For the text-containing cell, return its midpoint in (X, Y) coordinate format. 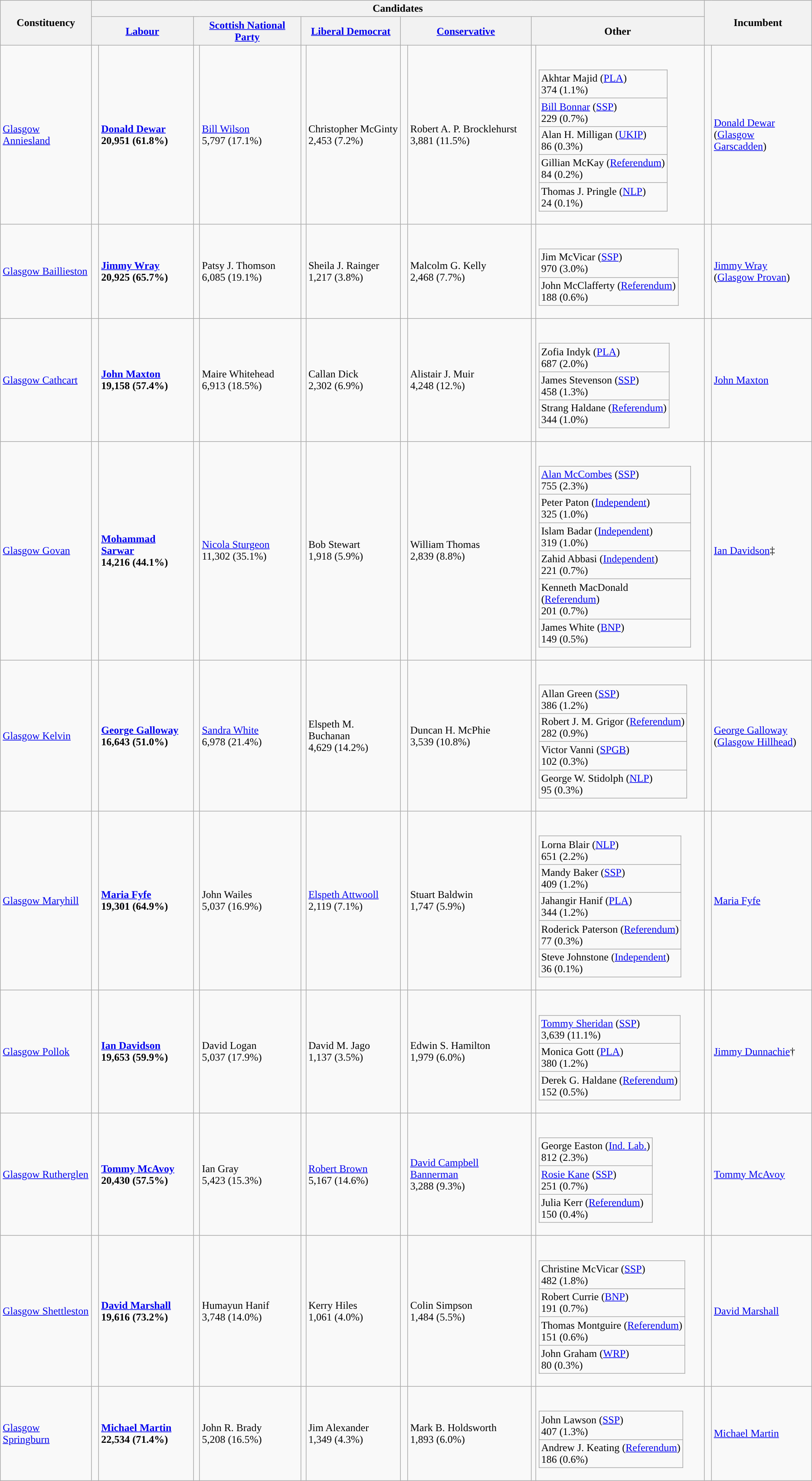
Akhtar Majid (PLA)374 (1.1%) (603, 84)
Bob Stewart1,918 (5.9%) (353, 551)
Constituency (46, 23)
Monica Gott (PLA)380 (1.2%) (609, 1058)
Glasgow Shettleston (46, 1311)
Colin Simpson1,484 (5.5%) (469, 1311)
Glasgow Rutherglen (46, 1175)
Glasgow Cathcart (46, 380)
Ian Davidson‡ (762, 551)
Maria Fyfe19,301 (64.9%) (146, 901)
Sandra White6,978 (21.4%) (250, 736)
Christopher McGinty2,453 (7.2%) (353, 134)
Michael Martin22,534 (71.4%) (146, 1434)
James White (BNP)149 (0.5%) (615, 633)
Jim McVicar (SSP)970 (3.0%) John McClafferty (Referendum)188 (0.6%) (620, 272)
Christine McVicar (SSP)482 (1.8%) Robert Currie (BNP)191 (0.7%) Thomas Montguire (Referendum)151 (0.6%) John Graham (WRP)80 (0.3%) (620, 1311)
Glasgow Baillieston (46, 272)
John Wailes5,037 (16.9%) (250, 901)
David M. Jago1,137 (3.5%) (353, 1052)
John Lawson (SSP)407 (1.3%) (611, 1425)
Jimmy Wray(Glasgow Provan) (762, 272)
Glasgow Pollok (46, 1052)
John Maxton (762, 380)
Stuart Baldwin1,747 (5.9%) (469, 901)
Peter Paton (Independent)325 (1.0%) (615, 508)
David Logan5,037 (17.9%) (250, 1052)
Rosie Kane (SSP)251 (0.7%) (596, 1180)
James Stevenson (SSP)458 (1.3%) (604, 386)
Julia Kerr (Referendum)150 (0.4%) (596, 1209)
Jim Alexander1,349 (4.3%) (353, 1434)
Jim McVicar (SSP)970 (3.0%) (608, 263)
Jahangir Hanif (PLA)344 (1.2%) (610, 907)
Strang Haldane (Referendum)344 (1.0%) (604, 414)
Glasgow Maryhill (46, 901)
Victor Vanni (SPGB)102 (0.3%) (613, 756)
Incumbent (758, 23)
Derek G. Haldane (Referendum)152 (0.5%) (609, 1085)
Thomas Montguire (Referendum)151 (0.6%) (612, 1331)
Maria Fyfe (762, 901)
Jimmy Dunnachie† (762, 1052)
Elspeth Attwooll2,119 (7.1%) (353, 901)
Tommy McAvoy20,430 (57.5%) (146, 1175)
Robert A. P. Brocklehurst3,881 (11.5%) (469, 134)
Mohammad Sarwar14,216 (44.1%) (146, 551)
John Graham (WRP)80 (0.3%) (612, 1360)
Donald Dewar20,951 (61.8%) (146, 134)
George Easton (Ind. Lab.)812 (2.3%) Rosie Kane (SSP)251 (0.7%) Julia Kerr (Referendum)150 (0.4%) (620, 1175)
Mandy Baker (SSP)409 (1.2%) (610, 878)
David Marshall19,616 (73.2%) (146, 1311)
Bill Bonnar (SSP)229 (0.7%) (603, 112)
Liberal Democrat (350, 31)
Zofia Indyk (PLA)687 (2.0%) (604, 357)
Patsy J. Thomson6,085 (19.1%) (250, 272)
George Galloway(Glasgow Hillhead) (762, 736)
Michael Martin (762, 1434)
Alan H. Milligan (UKIP)86 (0.3%) (603, 141)
David Campbell Bannerman3,288 (9.3%) (469, 1175)
Candidates (398, 9)
Alan McCombes (SSP)755 (2.3%) (615, 480)
Glasgow Anniesland (46, 134)
Nicola Sturgeon11,302 (35.1%) (250, 551)
Roderick Paterson (Referendum)77 (0.3%) (610, 934)
Allan Green (SSP)386 (1.2%) (613, 699)
Islam Badar (Independent)319 (1.0%) (615, 537)
Robert Brown5,167 (14.6%) (353, 1175)
Donald Dewar(Glasgow Garscadden) (762, 134)
Malcolm G. Kelly2,468 (7.7%) (469, 272)
Bill Wilson5,797 (17.1%) (250, 134)
Maire Whitehead6,913 (18.5%) (250, 380)
Glasgow Kelvin (46, 736)
Kerry Hiles1,061 (4.0%) (353, 1311)
John McClafferty (Referendum)188 (0.6%) (608, 292)
Alistair J. Muir4,248 (12.%) (469, 380)
Callan Dick2,302 (6.9%) (353, 380)
Duncan H. McPhie3,539 (10.8%) (469, 736)
David Marshall (762, 1311)
Glasgow Springburn (46, 1434)
John Lawson (SSP)407 (1.3%) Andrew J. Keating (Referendum)186 (0.6%) (620, 1434)
Robert J. M. Grigor (Referendum)282 (0.9%) (613, 727)
William Thomas2,839 (8.8%) (469, 551)
Ian Gray5,423 (15.3%) (250, 1175)
Steve Johnstone (Independent)36 (0.1%) (610, 963)
Glasgow Govan (46, 551)
George W. Stidolph (NLP)95 (0.3%) (613, 784)
Conservative (466, 31)
George Galloway16,643 (51.0%) (146, 736)
Elspeth M. Buchanan4,629 (14.2%) (353, 736)
Edwin S. Hamilton1,979 (6.0%) (469, 1052)
John R. Brady5,208 (16.5%) (250, 1434)
Gillian McKay (Referendum)84 (0.2%) (603, 168)
John Maxton19,158 (57.4%) (146, 380)
Christine McVicar (SSP)482 (1.8%) (612, 1275)
Labour (142, 31)
Kenneth MacDonald (Referendum)201 (0.7%) (615, 599)
Ian Davidson19,653 (59.9%) (146, 1052)
Robert Currie (BNP)191 (0.7%) (612, 1303)
Scottish National Party (247, 31)
Mark B. Holdsworth1,893 (6.0%) (469, 1434)
Andrew J. Keating (Referendum)186 (0.6%) (611, 1453)
George Easton (Ind. Lab.)812 (2.3%) (596, 1152)
Tommy McAvoy (762, 1175)
Allan Green (SSP)386 (1.2%) Robert J. M. Grigor (Referendum)282 (0.9%) Victor Vanni (SPGB)102 (0.3%) George W. Stidolph (NLP)95 (0.3%) (620, 736)
Tommy Sheridan (SSP)3,639 (11.1%) Monica Gott (PLA)380 (1.2%) Derek G. Haldane (Referendum)152 (0.5%) (620, 1052)
Sheila J. Rainger1,217 (3.8%) (353, 272)
Other (618, 31)
Humayun Hanif3,748 (14.0%) (250, 1311)
Zofia Indyk (PLA)687 (2.0%) James Stevenson (SSP)458 (1.3%) Strang Haldane (Referendum)344 (1.0%) (620, 380)
Thomas J. Pringle (NLP)24 (0.1%) (603, 197)
Tommy Sheridan (SSP)3,639 (11.1%) (609, 1029)
Lorna Blair (NLP)651 (2.2%) (610, 850)
Jimmy Wray20,925 (65.7%) (146, 272)
Zahid Abbasi (Independent)221 (0.7%) (615, 565)
